Pinpoint the cell where the given text exists, returning its (x, y) midpoint coordinate. 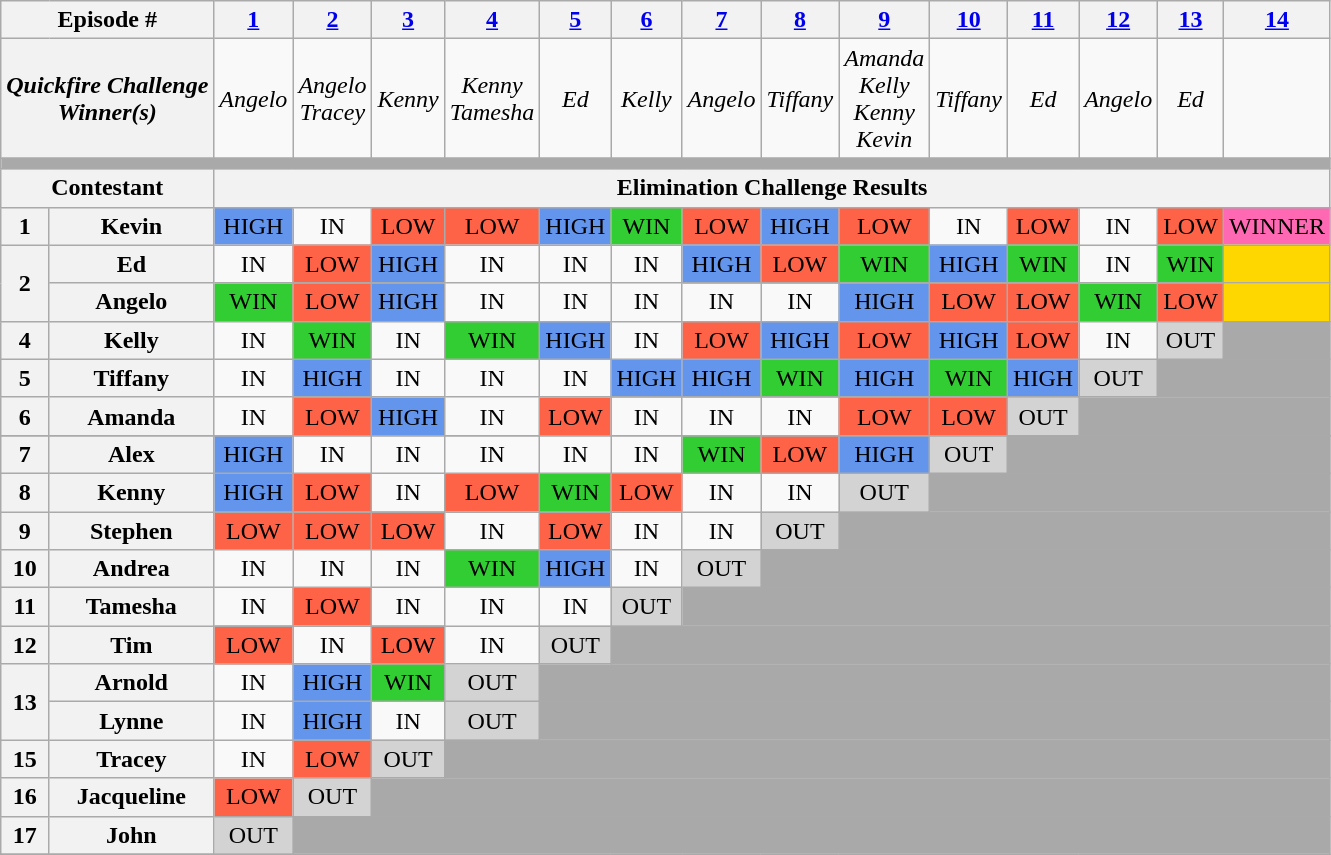
Kevin (132, 226)
Amanda (132, 416)
John (132, 835)
Tim (132, 645)
15 (25, 759)
Episode # (108, 20)
Lynne (132, 721)
AmandaKellyKennyKevin (884, 98)
Andrea (132, 569)
Stephen (132, 531)
Alex (132, 454)
Tracey (132, 759)
WINNER (1276, 226)
AngeloTracey (332, 98)
KennyTamesha (492, 98)
Quickfire ChallengeWinner(s) (108, 98)
Arnold (132, 683)
Contestant (108, 188)
16 (25, 797)
17 (25, 835)
3 (408, 20)
Elimination Challenge Results (772, 188)
Jacqueline (132, 797)
Tamesha (132, 607)
14 (1276, 20)
